Identify which cell holds the provided text, then report its (x, y) central coordinate. 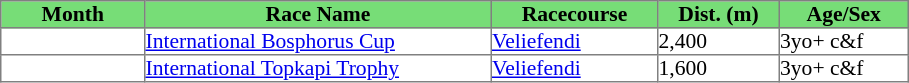
1,600 (719, 68)
Dist. (m) (719, 14)
Race Name (318, 14)
Age/Sex (844, 14)
Month (73, 14)
International Topkapi Trophy (318, 68)
International Bosphorus Cup (318, 42)
2,400 (719, 42)
Racecourse (574, 14)
